Return [X, Y] of the center of cell containing provided text 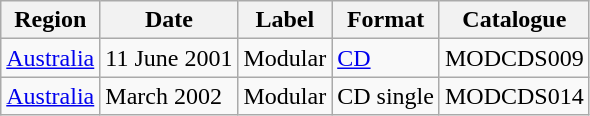
CD [386, 58]
Region [50, 20]
March 2002 [169, 96]
11 June 2001 [169, 58]
Format [386, 20]
CD single [386, 96]
MODCDS009 [514, 58]
Catalogue [514, 20]
Label [285, 20]
MODCDS014 [514, 96]
Date [169, 20]
